From the cell containing the given text, extract its center point as (X, Y) coordinate. 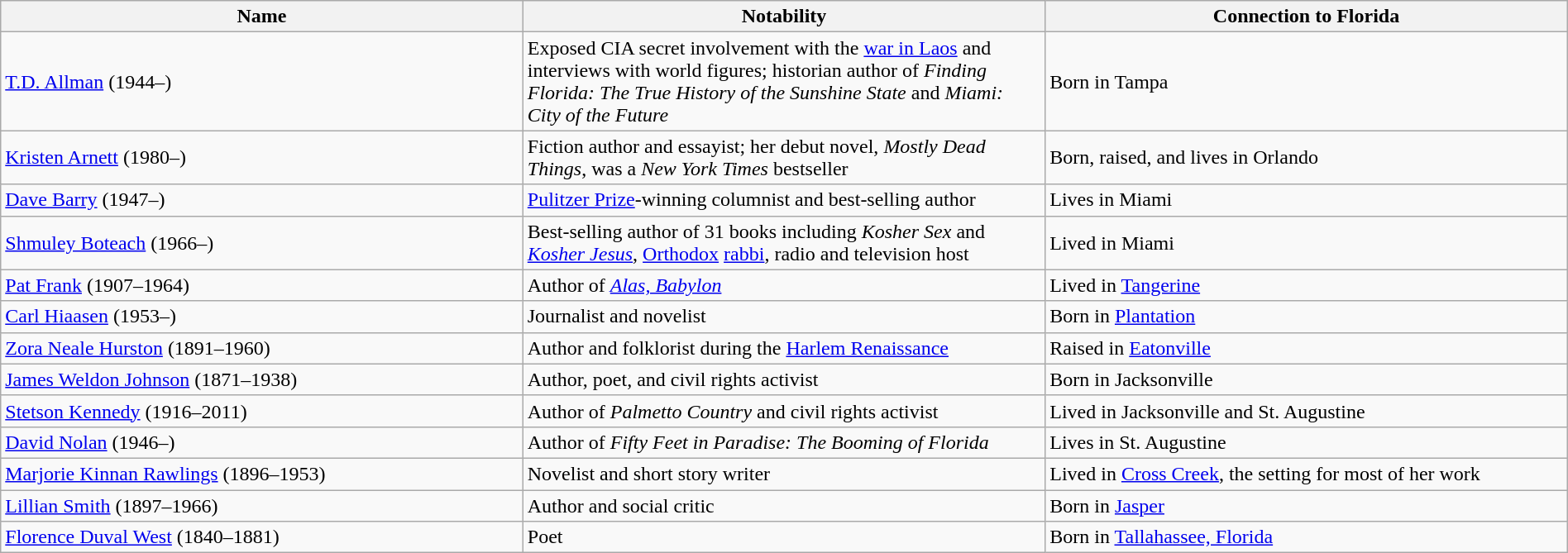
David Nolan (1946–) (262, 442)
Lives in Miami (1307, 200)
Pulitzer Prize-winning columnist and best-selling author (784, 200)
Novelist and short story writer (784, 474)
Born in Jacksonville (1307, 379)
Born in Jasper (1307, 505)
Author of Fifty Feet in Paradise: The Booming of Florida (784, 442)
Kristen Arnett (1980–) (262, 157)
Author and folklorist during the Harlem Renaissance (784, 348)
Lived in Cross Creek, the setting for most of her work (1307, 474)
Shmuley Boteach (1966–) (262, 243)
Best-selling author of 31 books including Kosher Sex and Kosher Jesus, Orthodox rabbi, radio and television host (784, 243)
Lillian Smith (1897–1966) (262, 505)
Author, poet, and civil rights activist (784, 379)
Raised in Eatonville (1307, 348)
Lives in St. Augustine (1307, 442)
Lived in Miami (1307, 243)
Author of Palmetto Country and civil rights activist (784, 411)
Notability (784, 17)
Lived in Jacksonville and St. Augustine (1307, 411)
Born in Tampa (1307, 81)
Born in Plantation (1307, 317)
Marjorie Kinnan Rawlings (1896–1953) (262, 474)
Dave Barry (1947–) (262, 200)
Fiction author and essayist; her debut novel, Mostly Dead Things, was a New York Times bestseller (784, 157)
Florence Duval West (1840–1881) (262, 537)
Poet (784, 537)
T.D. Allman (1944–) (262, 81)
Lived in Tangerine (1307, 285)
Zora Neale Hurston (1891–1960) (262, 348)
Author and social critic (784, 505)
Born, raised, and lives in Orlando (1307, 157)
Born in Tallahassee, Florida (1307, 537)
Pat Frank (1907–1964) (262, 285)
James Weldon Johnson (1871–1938) (262, 379)
Author of Alas, Babylon (784, 285)
Stetson Kennedy (1916–2011) (262, 411)
Connection to Florida (1307, 17)
Carl Hiaasen (1953–) (262, 317)
Journalist and novelist (784, 317)
Name (262, 17)
